Locate the cell with the specified text and output its [X, Y] center coordinate. 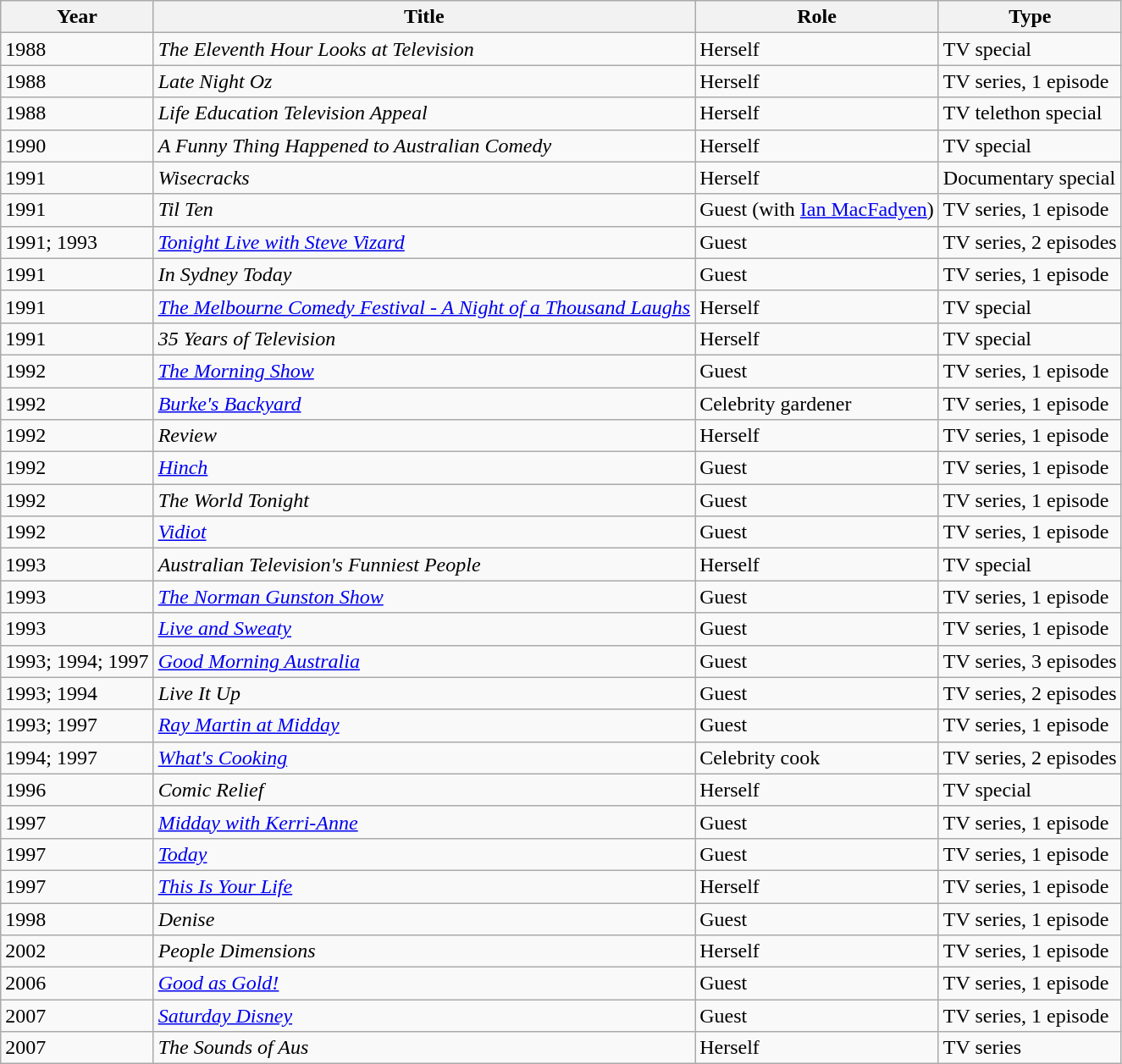
Saturday Disney [423, 1016]
The Melbourne Comedy Festival - A Night of a Thousand Laughs [423, 306]
What's Cooking [423, 758]
In Sydney Today [423, 274]
The Norman Gunston Show [423, 597]
Review [423, 436]
Wisecracks [423, 178]
1993; 1994 [77, 693]
Vidiot [423, 532]
1998 [77, 918]
Celebrity cook [817, 758]
Type [1030, 17]
Life Education Television Appeal [423, 113]
The World Tonight [423, 500]
Late Night Oz [423, 81]
Good Morning Australia [423, 661]
1994; 1997 [77, 758]
Comic Relief [423, 790]
Midday with Kerri-Anne [423, 822]
1990 [77, 146]
Ray Martin at Midday [423, 725]
Today [423, 854]
Burke's Backyard [423, 404]
Hinch [423, 468]
Good as Gold! [423, 984]
Role [817, 17]
Til Ten [423, 210]
Live and Sweaty [423, 629]
TV telethon special [1030, 113]
Live It Up [423, 693]
1996 [77, 790]
2006 [77, 984]
People Dimensions [423, 951]
Australian Television's Funniest People [423, 565]
1993; 1997 [77, 725]
1993; 1994; 1997 [77, 661]
The Morning Show [423, 371]
Celebrity gardener [817, 404]
Guest (with Ian MacFadyen) [817, 210]
Denise [423, 918]
TV series [1030, 1048]
1991; 1993 [77, 242]
Title [423, 17]
Documentary special [1030, 178]
The Sounds of Aus [423, 1048]
This Is Your Life [423, 886]
Tonight Live with Steve Vizard [423, 242]
Year [77, 17]
35 Years of Television [423, 339]
TV series, 3 episodes [1030, 661]
2002 [77, 951]
The Eleventh Hour Looks at Television [423, 49]
A Funny Thing Happened to Australian Comedy [423, 146]
